Pinpoint the cell where the given text exists, returning its (x, y) midpoint coordinate. 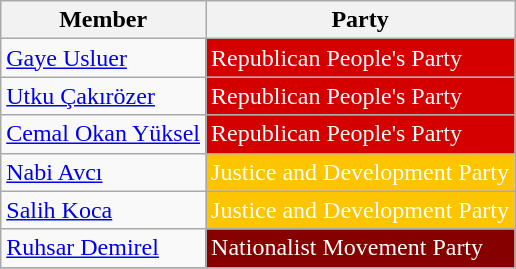
Salih Koca (104, 210)
Nabi Avcı (104, 172)
Utku Çakırözer (104, 96)
Gaye Usluer (104, 58)
Party (360, 20)
Ruhsar Demirel (104, 248)
Member (104, 20)
Nationalist Movement Party (360, 248)
Cemal Okan Yüksel (104, 134)
